Provide the (X, Y) coordinate of the cell's center where the given text is located.  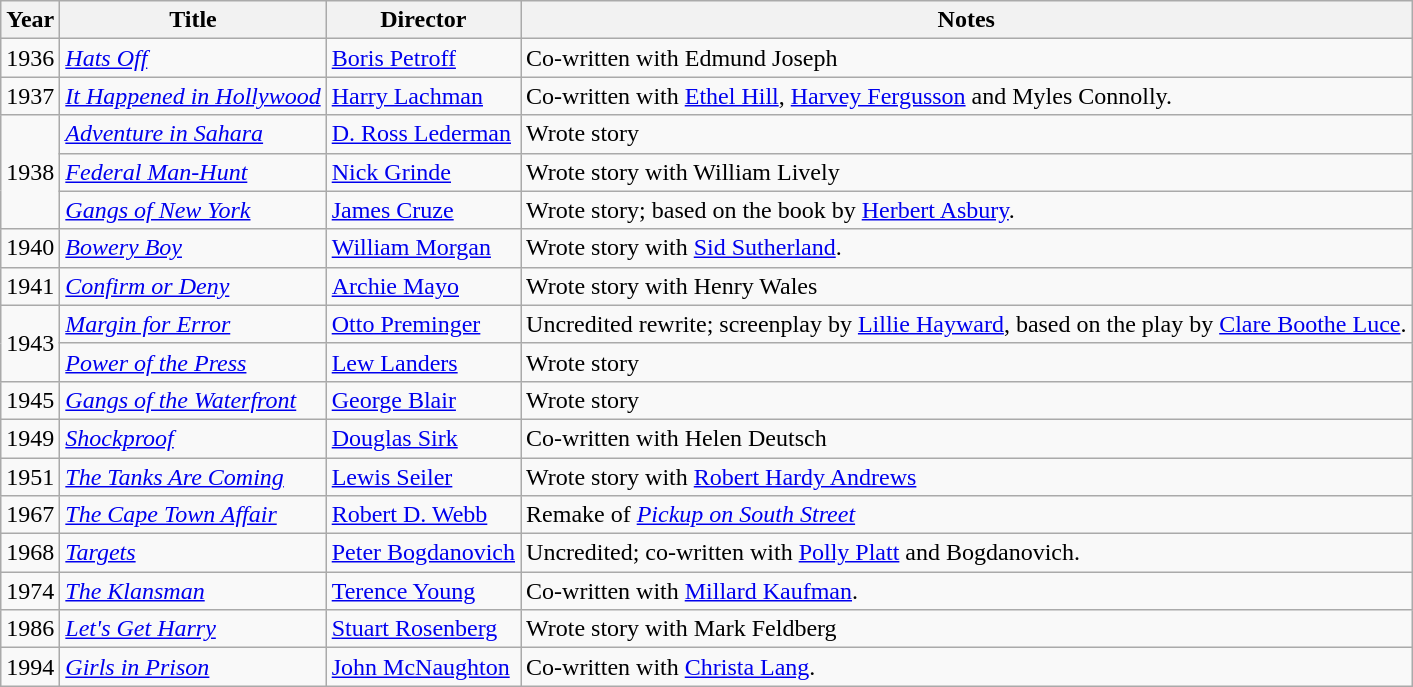
Stuart Rosenberg (423, 629)
Nick Grinde (423, 172)
Wrote story with Henry Wales (966, 286)
Bowery Boy (193, 248)
Remake of Pickup on South Street (966, 515)
Lew Landers (423, 362)
The Klansman (193, 591)
Targets (193, 553)
Director (423, 20)
1943 (30, 343)
Wrote story with Sid Sutherland. (966, 248)
Hats Off (193, 58)
Federal Man-Hunt (193, 172)
Wrote story with William Lively (966, 172)
Girls in Prison (193, 667)
1949 (30, 438)
The Cape Town Affair (193, 515)
Boris Petroff (423, 58)
1940 (30, 248)
Otto Preminger (423, 324)
Co-written with Helen Deutsch (966, 438)
1938 (30, 172)
Uncredited rewrite; screenplay by Lillie Hayward, based on the play by Clare Boothe Luce. (966, 324)
1994 (30, 667)
Notes (966, 20)
Shockproof (193, 438)
Robert D. Webb (423, 515)
Archie Mayo (423, 286)
Adventure in Sahara (193, 134)
Co-written with Christa Lang. (966, 667)
Power of the Press (193, 362)
D. Ross Lederman (423, 134)
William Morgan (423, 248)
Year (30, 20)
1986 (30, 629)
1937 (30, 96)
1945 (30, 400)
Gangs of the Waterfront (193, 400)
Terence Young (423, 591)
Harry Lachman (423, 96)
1951 (30, 477)
1967 (30, 515)
The Tanks Are Coming (193, 477)
George Blair (423, 400)
Lewis Seiler (423, 477)
Wrote story; based on the book by Herbert Asbury. (966, 210)
Gangs of New York (193, 210)
1936 (30, 58)
Title (193, 20)
Wrote story with Mark Feldberg (966, 629)
Wrote story with Robert Hardy Andrews (966, 477)
It Happened in Hollywood (193, 96)
Margin for Error (193, 324)
1941 (30, 286)
Douglas Sirk (423, 438)
Peter Bogdanovich (423, 553)
Co-written with Edmund Joseph (966, 58)
James Cruze (423, 210)
1974 (30, 591)
Uncredited; co-written with Polly Platt and Bogdanovich. (966, 553)
Confirm or Deny (193, 286)
Co-written with Ethel Hill, Harvey Fergusson and Myles Connolly. (966, 96)
John McNaughton (423, 667)
1968 (30, 553)
Let's Get Harry (193, 629)
Co-written with Millard Kaufman. (966, 591)
